Determine the [X, Y] coordinate at the center of the cell enclosing the given text.  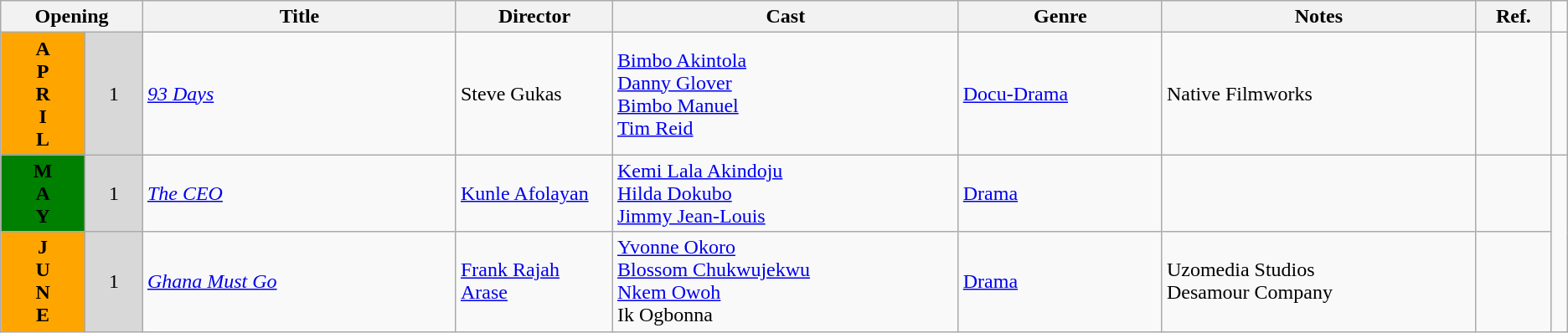
Frank Rajah Arase [534, 281]
Native Filmworks [1318, 94]
93 Days [299, 94]
MAY [44, 193]
Bimbo AkintolaDanny GloverBimbo ManuelTim Reid [786, 94]
Ghana Must Go [299, 281]
Docu-Drama [1060, 94]
JUNE [44, 281]
Director [534, 17]
Uzomedia Studios Desamour Company [1318, 281]
Steve Gukas [534, 94]
Opening [72, 17]
Kunle Afolayan [534, 193]
Title [299, 17]
Kemi Lala AkindojuHilda DokuboJimmy Jean-Louis [786, 193]
Ref. [1513, 17]
Cast [786, 17]
APRIL [44, 94]
Notes [1318, 17]
Yvonne OkoroBlossom ChukwujekwuNkem OwohIk Ogbonna [786, 281]
The CEO [299, 193]
Genre [1060, 17]
